Detect which cell encompasses the target text, then output its [X, Y] center coordinate. 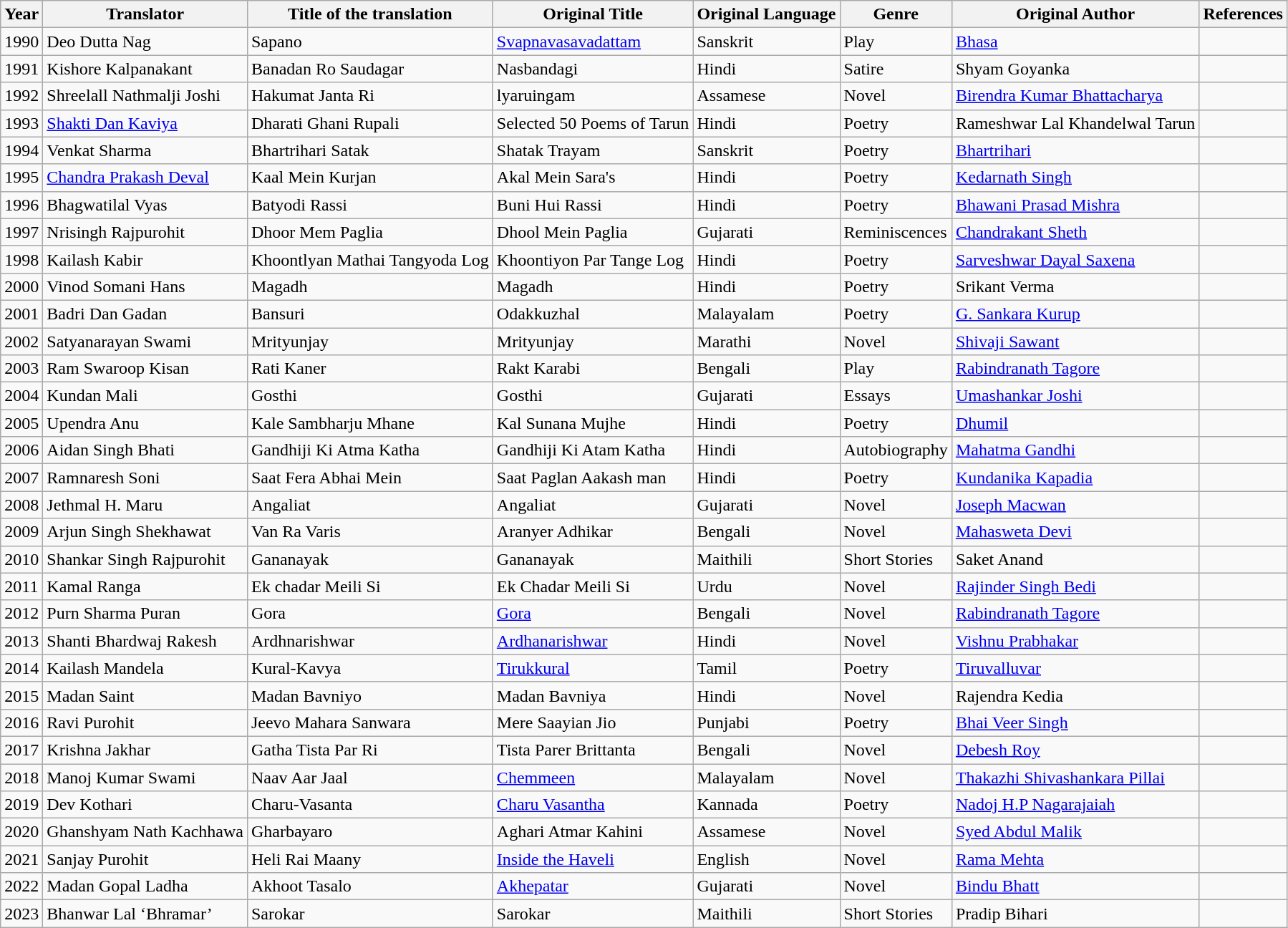
Gatha Tista Par Ri [369, 750]
Kailash Mandela [145, 668]
Ek chadar Meili Si [369, 586]
Manoj Kumar Swami [145, 777]
Kishore Kalpanakant [145, 69]
1997 [21, 232]
Ghanshyam Nath Kachhawa [145, 832]
2021 [21, 859]
Reminiscences [896, 232]
Kundan Mali [145, 396]
Rama Mehta [1075, 859]
Sarveshwar Dayal Saxena [1075, 259]
Upendra Anu [145, 423]
2006 [21, 450]
Year [21, 14]
Dhoor Mem Paglia [369, 232]
2001 [21, 314]
Syed Abdul Malik [1075, 832]
Tamil [766, 668]
Bhanwar Lal ‘Bhramar’ [145, 914]
Vinod Somani Hans [145, 286]
Deo Dutta Nag [145, 42]
Shivaji Sawant [1075, 342]
Venkat Sharma [145, 150]
Khoontlyan Mathai Tangyoda Log [369, 259]
Essays [896, 396]
Umashankar Joshi [1075, 396]
2016 [21, 722]
Srikant Verma [1075, 286]
Odakkuzhal [593, 314]
1995 [21, 178]
Rakt Karabi [593, 369]
Sanjay Purohit [145, 859]
Rajendra Kedia [1075, 695]
Kedarnath Singh [1075, 178]
2005 [21, 423]
2004 [21, 396]
2020 [21, 832]
Madan Gopal Ladha [145, 886]
Mahasweta Devi [1075, 532]
Madan Saint [145, 695]
Charu-Vasanta [369, 805]
Shanti Bhardwaj Rakesh [145, 641]
Marathi [766, 342]
Aranyer Adhikar [593, 532]
Genre [896, 14]
Gharbayaro [369, 832]
2023 [21, 914]
Vishnu Prabhakar [1075, 641]
Title of the translation [369, 14]
Shreelall Nathmalji Joshi [145, 96]
Shatak Trayam [593, 150]
Kaal Mein Kurjan [369, 178]
Saat Fera Abhai Mein [369, 478]
Ardhanarishwar [593, 641]
Bansuri [369, 314]
2014 [21, 668]
2007 [21, 478]
1991 [21, 69]
Akhepatar [593, 886]
Bhawani Prasad Mishra [1075, 205]
2018 [21, 777]
Dhool Mein Paglia [593, 232]
Mere Saayian Jio [593, 722]
Naav Aar Jaal [369, 777]
2008 [21, 505]
Sapano [369, 42]
Svapnavasavadattam [593, 42]
Kannada [766, 805]
Nasbandagi [593, 69]
Dhumil [1075, 423]
Van Ra Varis [369, 532]
Rajinder Singh Bedi [1075, 586]
2012 [21, 614]
Punjabi [766, 722]
Bindu Bhatt [1075, 886]
Selected 50 Poems of Tarun [593, 123]
Akal Mein Sara's [593, 178]
1994 [21, 150]
Ravi Purohit [145, 722]
Inside the Haveli [593, 859]
Chandrakant Sheth [1075, 232]
Tiruvalluvar [1075, 668]
Original Author [1075, 14]
Kal Sunana Mujhe [593, 423]
Arjun Singh Shekhawat [145, 532]
2013 [21, 641]
Kailash Kabir [145, 259]
Bhagwatilal Vyas [145, 205]
Buni Hui Rassi [593, 205]
Badri Dan Gadan [145, 314]
Chandra Prakash Deval [145, 178]
Nadoj H.P Nagarajaiah [1075, 805]
Bhartrihari [1075, 150]
Kundanika Kapadia [1075, 478]
1990 [21, 42]
Urdu [766, 586]
Translator [145, 14]
Banadan Ro Saudagar [369, 69]
Bhasa [1075, 42]
2011 [21, 586]
Kamal Ranga [145, 586]
References [1243, 14]
Dev Kothari [145, 805]
Aghari Atmar Kahini [593, 832]
Satire [896, 69]
English [766, 859]
2017 [21, 750]
2003 [21, 369]
Heli Rai Maany [369, 859]
Satyanarayan Swami [145, 342]
Rati Kaner [369, 369]
Original Language [766, 14]
Joseph Macwan [1075, 505]
Aidan Singh Bhati [145, 450]
Autobiography [896, 450]
2015 [21, 695]
G. Sankara Kurup [1075, 314]
Saket Anand [1075, 559]
Shyam Goyanka [1075, 69]
Mahatma Gandhi [1075, 450]
Gandhiji Ki Atma Katha [369, 450]
1993 [21, 123]
2010 [21, 559]
Batyodi Rassi [369, 205]
Nrisingh Rajpurohit [145, 232]
Purn Sharma Puran [145, 614]
Khoontiyon Par Tange Log [593, 259]
Saat Paglan Aakash man [593, 478]
Tista Parer Brittanta [593, 750]
Thakazhi Shivashankara Pillai [1075, 777]
2009 [21, 532]
Bhai Veer Singh [1075, 722]
Charu Vasantha [593, 805]
Rameshwar Lal Khandelwal Tarun [1075, 123]
Ek Chadar Meili Si [593, 586]
1998 [21, 259]
Krishna Jakhar [145, 750]
Ramnaresh Soni [145, 478]
Pradip Bihari [1075, 914]
Bhartrihari Satak [369, 150]
Akhoot Tasalo [369, 886]
Kale Sambharju Mhane [369, 423]
Tirukkural [593, 668]
Kural-Kavya [369, 668]
Debesh Roy [1075, 750]
Hakumat Janta Ri [369, 96]
Gandhiji Ki Atam Katha [593, 450]
lyaruingam [593, 96]
Jethmal H. Maru [145, 505]
Dharati Ghani Rupali [369, 123]
Ram Swaroop Kisan [145, 369]
2022 [21, 886]
Original Title [593, 14]
Madan Bavniyo [369, 695]
Madan Bavniya [593, 695]
2002 [21, 342]
1996 [21, 205]
Ardhnarishwar [369, 641]
1992 [21, 96]
2019 [21, 805]
Shankar Singh Rajpurohit [145, 559]
Jeevo Mahara Sanwara [369, 722]
Chemmeen [593, 777]
Shakti Dan Kaviya [145, 123]
Birendra Kumar Bhattacharya [1075, 96]
2000 [21, 286]
